Search for the cell housing the specified text and yield its [X, Y] center coordinate. 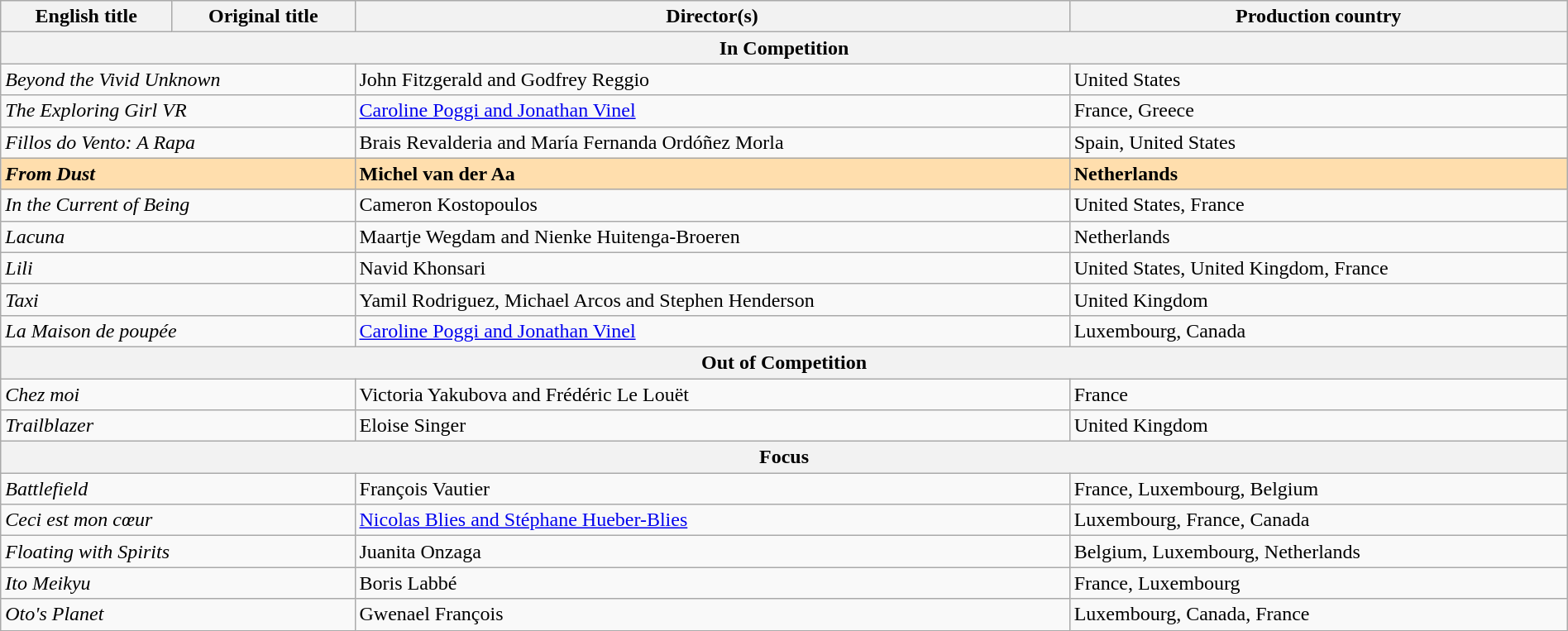
France, Luxembourg, Belgium [1318, 489]
Spain, United States [1318, 142]
John Fitzgerald and Godfrey Reggio [712, 79]
Cameron Kostopoulos [712, 205]
Chez moi [178, 394]
English title [86, 17]
United States, United Kingdom, France [1318, 268]
Out of Competition [784, 362]
La Maison de poupée [178, 331]
In the Current of Being [178, 205]
Lacuna [178, 237]
Juanita Onzaga [712, 552]
Ceci est mon cœur [178, 520]
Eloise Singer [712, 426]
Focus [784, 457]
Director(s) [712, 17]
France, Greece [1318, 111]
Michel van der Aa [712, 174]
Fillos do Vento: A Rapa [178, 142]
Production country [1318, 17]
The Exploring Girl VR [178, 111]
United States [1318, 79]
Gwenael François [712, 614]
France, Luxembourg [1318, 583]
Belgium, Luxembourg, Netherlands [1318, 552]
Luxembourg, Canada [1318, 331]
Victoria Yakubova and Frédéric Le Louët [712, 394]
From Dust [178, 174]
Taxi [178, 299]
Floating with Spirits [178, 552]
Boris Labbé [712, 583]
Beyond the Vivid Unknown [178, 79]
François Vautier [712, 489]
Brais Revalderia and María Fernanda Ordóñez Morla [712, 142]
Luxembourg, France, Canada [1318, 520]
France [1318, 394]
Original title [263, 17]
Maartje Wegdam and Nienke Huitenga-Broeren [712, 237]
In Competition [784, 48]
Luxembourg, Canada, France [1318, 614]
Oto's Planet [178, 614]
Trailblazer [178, 426]
United States, France [1318, 205]
Lili [178, 268]
Nicolas Blies and Stéphane Hueber-Blies [712, 520]
Navid Khonsari [712, 268]
Ito Meikyu [178, 583]
Battlefield [178, 489]
Yamil Rodriguez, Michael Arcos and Stephen Henderson [712, 299]
